Provide the (x, y) coordinate of the cell's center where the given text is located.  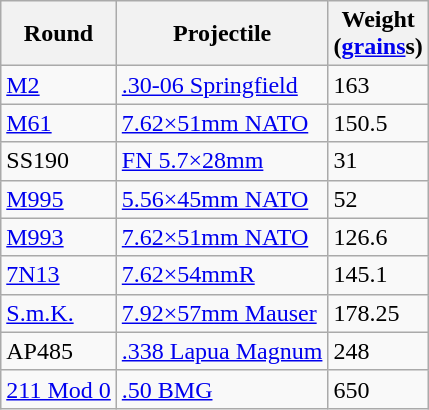
M995 (59, 199)
AP485 (59, 351)
S.m.K. (59, 313)
M993 (59, 237)
M2 (59, 85)
248 (378, 351)
126.6 (378, 237)
.30-06 Springfield (222, 85)
145.1 (378, 275)
Projectile (222, 34)
7N13 (59, 275)
5.56×45mm NATO (222, 199)
650 (378, 389)
31 (378, 161)
Weight(grainss) (378, 34)
M61 (59, 123)
Round (59, 34)
52 (378, 199)
.50 BMG (222, 389)
.338 Lapua Magnum (222, 351)
211 Mod 0 (59, 389)
163 (378, 85)
7.62×54mmR (222, 275)
7.92×57mm Mauser (222, 313)
150.5 (378, 123)
FN 5.7×28mm (222, 161)
SS190 (59, 161)
178.25 (378, 313)
